For the text-containing cell, return its midpoint in (x, y) coordinate format. 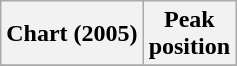
Peakposition (189, 34)
Chart (2005) (72, 34)
